Return the [X, Y] coordinate for the center point of the cell that contains the specified text.  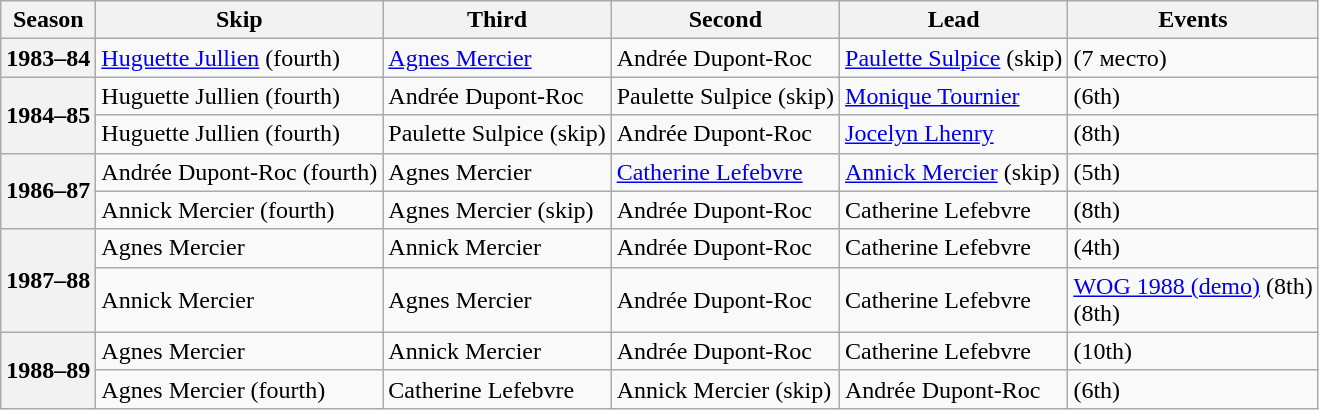
1986–87 [48, 191]
Agnes Mercier (skip) [497, 210]
Events [1193, 20]
Monique Tournier [954, 96]
Agnes Mercier (fourth) [240, 389]
Lead [954, 20]
1988–89 [48, 370]
(10th) [1193, 351]
(5th) [1193, 172]
1983–84 [48, 58]
Season [48, 20]
Second [725, 20]
Skip [240, 20]
(4th) [1193, 248]
Annick Mercier (fourth) [240, 210]
1987–88 [48, 280]
(7 место) [1193, 58]
Andrée Dupont-Roc (fourth) [240, 172]
Third [497, 20]
1984–85 [48, 115]
Jocelyn Lhenry [954, 134]
WOG 1988 (demo) (8th) (8th) [1193, 300]
